Return the [x, y] coordinate for the center point of the cell that contains the specified text.  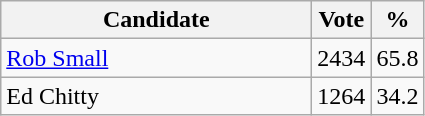
Ed Chitty [156, 96]
% [398, 20]
34.2 [398, 96]
Candidate [156, 20]
65.8 [398, 58]
Rob Small [156, 58]
Vote [342, 20]
2434 [342, 58]
1264 [342, 96]
